Identify which cell holds the provided text, then report its (X, Y) central coordinate. 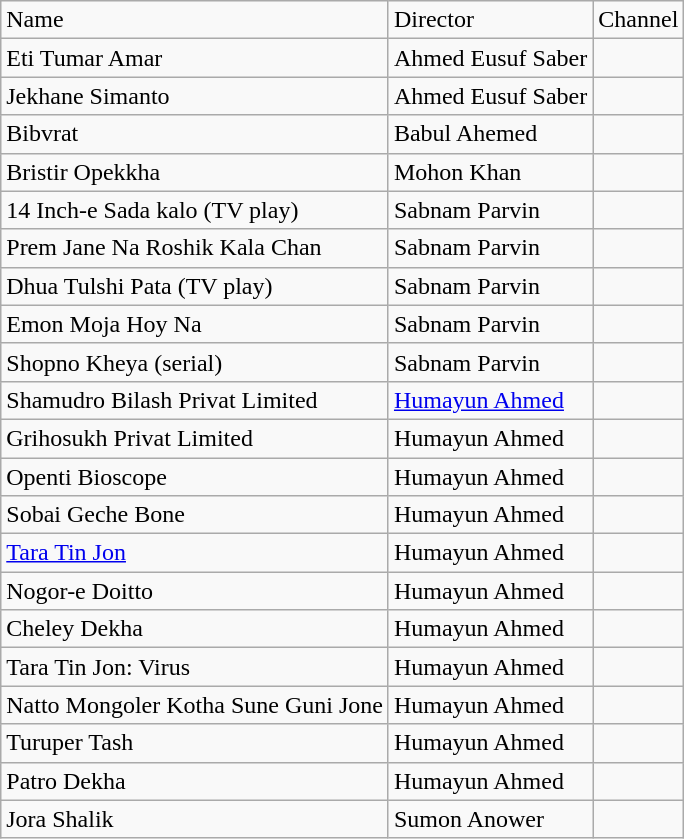
Director (490, 20)
Shopno Kheya (serial) (195, 362)
Emon Moja Hoy Na (195, 324)
Eti Tumar Amar (195, 58)
Tara Tin Jon (195, 553)
Sumon Anower (490, 819)
14 Inch-e Sada kalo (TV play) (195, 210)
Jekhane Simanto (195, 96)
Bibvrat (195, 134)
Bristir Opekkha (195, 172)
Turuper Tash (195, 743)
Tara Tin Jon: Virus (195, 667)
Name (195, 20)
Shamudro Bilash Privat Limited (195, 400)
Sobai Geche Bone (195, 515)
Nogor-e Doitto (195, 591)
Channel (638, 20)
Mohon Khan (490, 172)
Prem Jane Na Roshik Kala Chan (195, 248)
Patro Dekha (195, 781)
Grihosukh Privat Limited (195, 438)
Jora Shalik (195, 819)
Babul Ahemed (490, 134)
Natto Mongoler Kotha Sune Guni Jone (195, 705)
Dhua Tulshi Pata (TV play) (195, 286)
Openti Bioscope (195, 477)
Cheley Dekha (195, 629)
